Search for the cell housing the specified text and yield its [x, y] center coordinate. 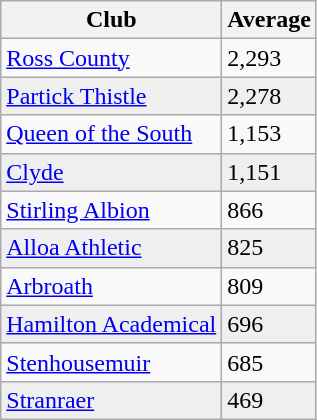
685 [270, 362]
469 [270, 400]
Clyde [112, 172]
Average [270, 20]
Stirling Albion [112, 210]
Club [112, 20]
Queen of the South [112, 134]
825 [270, 248]
866 [270, 210]
696 [270, 324]
2,293 [270, 58]
1,151 [270, 172]
1,153 [270, 134]
809 [270, 286]
Hamilton Academical [112, 324]
Partick Thistle [112, 96]
Alloa Athletic [112, 248]
Stenhousemuir [112, 362]
Stranraer [112, 400]
Ross County [112, 58]
Arbroath [112, 286]
2,278 [270, 96]
